Scan for the cell matching the given text and deliver its [X, Y] coordinate at center. 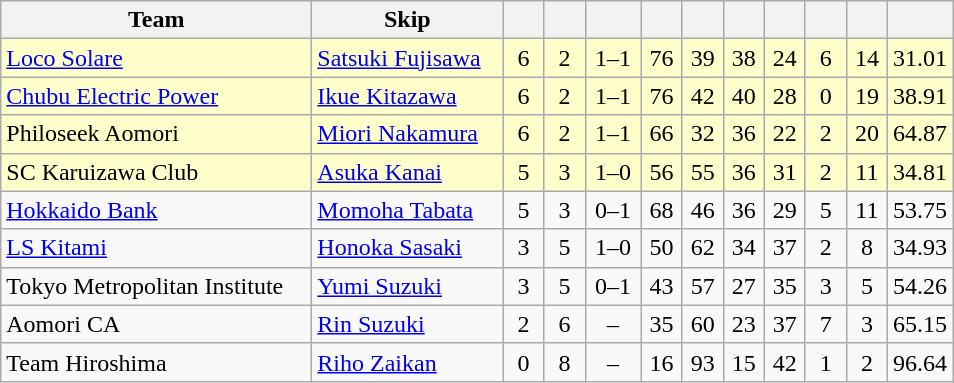
14 [866, 58]
65.15 [920, 324]
Honoka Sasaki [408, 248]
Chubu Electric Power [156, 96]
Tokyo Metropolitan Institute [156, 286]
Team Hiroshima [156, 362]
34.93 [920, 248]
Yumi Suzuki [408, 286]
Rin Suzuki [408, 324]
27 [744, 286]
50 [662, 248]
15 [744, 362]
53.75 [920, 210]
93 [702, 362]
19 [866, 96]
46 [702, 210]
66 [662, 134]
20 [866, 134]
29 [784, 210]
SC Karuizawa Club [156, 172]
62 [702, 248]
96.64 [920, 362]
16 [662, 362]
22 [784, 134]
57 [702, 286]
40 [744, 96]
28 [784, 96]
Skip [408, 20]
Philoseek Aomori [156, 134]
39 [702, 58]
Riho Zaikan [408, 362]
Aomori CA [156, 324]
Team [156, 20]
Momoha Tabata [408, 210]
54.26 [920, 286]
31 [784, 172]
60 [702, 324]
Satsuki Fujisawa [408, 58]
1 [826, 362]
Hokkaido Bank [156, 210]
Loco Solare [156, 58]
34.81 [920, 172]
7 [826, 324]
64.87 [920, 134]
34 [744, 248]
31.01 [920, 58]
Asuka Kanai [408, 172]
23 [744, 324]
32 [702, 134]
LS Kitami [156, 248]
Ikue Kitazawa [408, 96]
43 [662, 286]
38.91 [920, 96]
68 [662, 210]
38 [744, 58]
Miori Nakamura [408, 134]
24 [784, 58]
56 [662, 172]
55 [702, 172]
